Determine the [X, Y] coordinate at the center of the cell enclosing the given text.  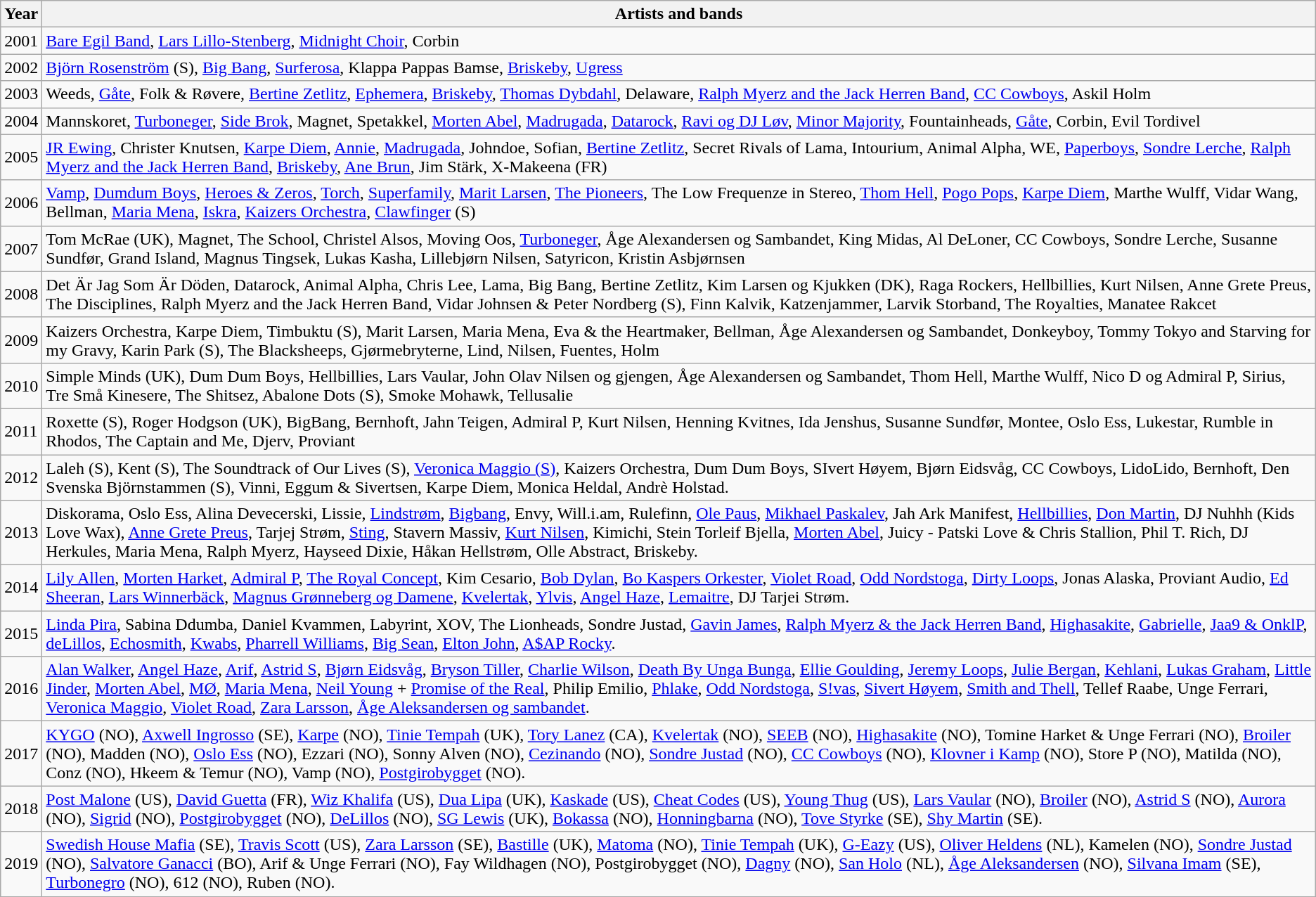
2001 [21, 41]
2019 [21, 864]
2015 [21, 634]
2014 [21, 588]
2010 [21, 385]
2002 [21, 67]
2003 [21, 94]
Year [21, 14]
2017 [21, 754]
2018 [21, 808]
Björn Rosenström (S), Big Bang, Surferosa, Klappa Pappas Bamse, Briskeby, Ugress [679, 67]
2004 [21, 121]
2005 [21, 157]
Bare Egil Band, Lars Lillo-Stenberg, Midnight Choir, Corbin [679, 41]
2008 [21, 294]
Artists and bands [679, 14]
2009 [21, 340]
2013 [21, 533]
2011 [21, 432]
2007 [21, 249]
2006 [21, 202]
2012 [21, 477]
2016 [21, 689]
